Determine the (X, Y) coordinate at the center of the cell enclosing the given text.  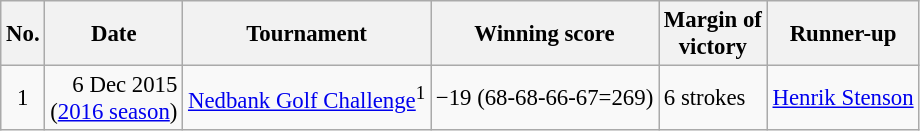
Tournament (307, 34)
Winning score (545, 34)
6 strokes (714, 98)
1 (23, 98)
−19 (68-68-66-67=269) (545, 98)
6 Dec 2015(2016 season) (114, 98)
Margin ofvictory (714, 34)
No. (23, 34)
Henrik Stenson (843, 98)
Runner-up (843, 34)
Date (114, 34)
Nedbank Golf Challenge1 (307, 98)
